Extract the (X, Y) coordinate from the center of the cell holding the provided text.  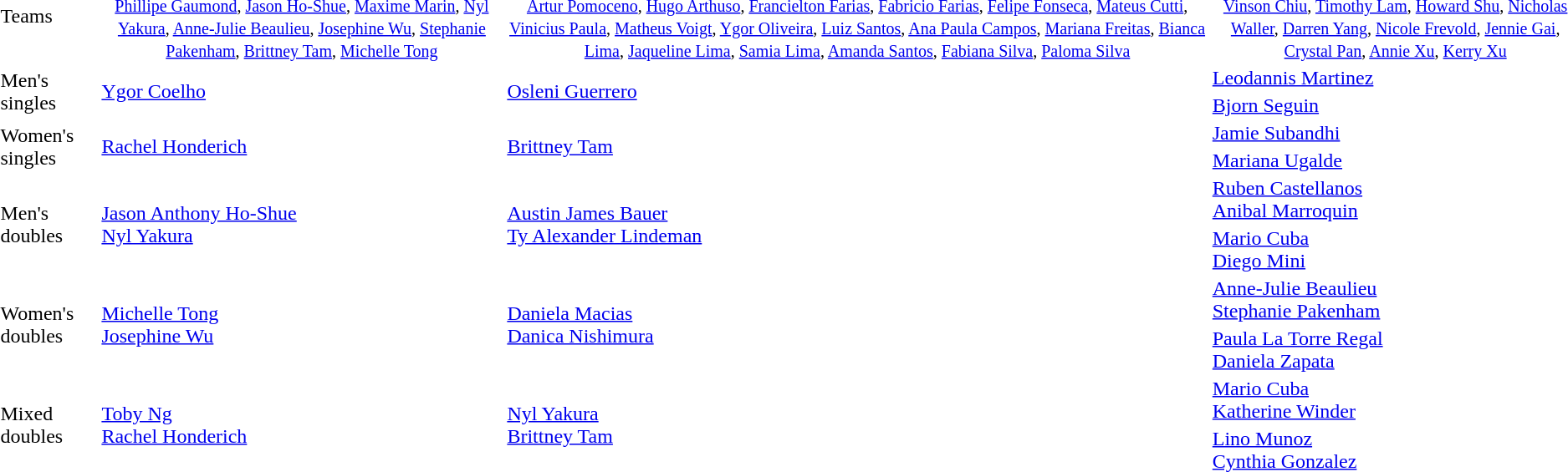
Brittney Tam (857, 147)
Jason Anthony Ho-Shue Nyl Yakura (302, 224)
Ygor Coelho (302, 92)
Michelle Tong Josephine Wu (302, 324)
Austin James Bauer Ty Alexander Lindeman (857, 224)
Rachel Honderich (302, 147)
Osleni Guerrero (857, 92)
Daniela Macias Danica Nishimura (857, 324)
